Pinpoint the cell where the given text exists, returning its [X, Y] midpoint coordinate. 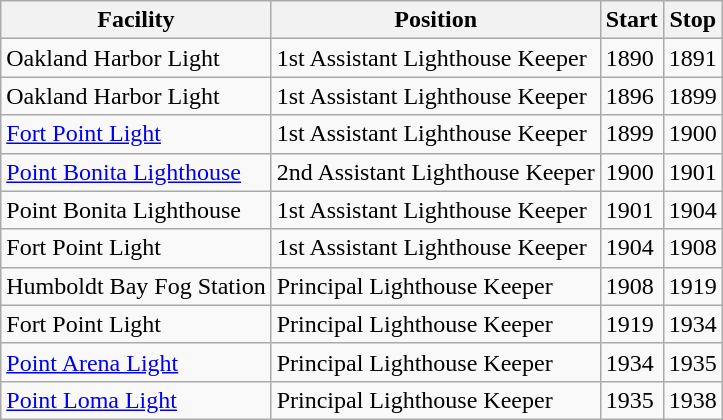
1890 [632, 58]
Stop [692, 20]
2nd Assistant Lighthouse Keeper [436, 172]
1938 [692, 400]
Start [632, 20]
1896 [632, 96]
1891 [692, 58]
Point Arena Light [136, 362]
Position [436, 20]
Facility [136, 20]
Point Loma Light [136, 400]
Humboldt Bay Fog Station [136, 286]
